For the text-containing cell, return its midpoint in (x, y) coordinate format. 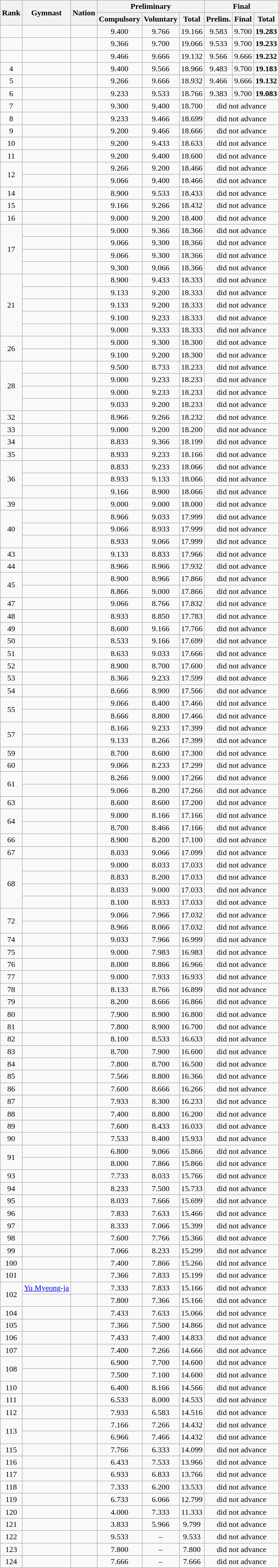
13.766 (192, 1475)
15.199 (192, 1275)
17.300 (192, 753)
100 (11, 1263)
4 (11, 69)
18.633 (192, 143)
16.866 (192, 1002)
19.083 (266, 93)
12.799 (192, 1499)
99 (11, 1251)
33 (11, 430)
26 (11, 348)
15.366 (192, 1238)
16.999 (192, 939)
84 (11, 1064)
8.433 (161, 1126)
16.200 (192, 1114)
16 (11, 218)
94 (11, 1189)
87 (11, 1101)
18.199 (192, 442)
6.066 (161, 1499)
17.766 (192, 629)
17.832 (192, 604)
90 (11, 1138)
Voluntary (161, 19)
101 (11, 1275)
17.200 (192, 803)
15.066 (192, 1313)
18.699 (192, 118)
10 (11, 143)
7.166 (119, 1425)
7.566 (119, 1076)
9.799 (192, 1524)
8.366 (119, 678)
9.333 (161, 330)
4.000 (119, 1512)
17.099 (192, 852)
14.533 (192, 1400)
8.633 (119, 653)
16.966 (192, 965)
108 (11, 1369)
15.733 (192, 1189)
6.733 (119, 1499)
18.766 (192, 93)
7.733 (119, 1176)
19.166 (192, 31)
14.866 (192, 1325)
91 (11, 1157)
12 (11, 175)
45 (11, 585)
18.000 (192, 504)
9.583 (218, 31)
6.800 (119, 1151)
19.183 (266, 69)
6 (11, 93)
18.666 (192, 131)
7.466 (161, 1437)
63 (11, 803)
14.099 (192, 1450)
15.766 (192, 1176)
18.400 (192, 218)
Prelim. (218, 19)
15.299 (192, 1251)
18.433 (192, 193)
95 (11, 1201)
Nation (84, 13)
44 (11, 566)
16.500 (192, 1064)
7.700 (161, 1363)
18.932 (192, 81)
55 (11, 709)
15.399 (192, 1226)
17.699 (192, 641)
96 (11, 1213)
8.133 (119, 989)
19.283 (266, 31)
6.400 (119, 1388)
80 (11, 1014)
67 (11, 852)
14.566 (192, 1388)
61 (11, 784)
8 (11, 118)
120 (11, 1512)
34 (11, 442)
50 (11, 641)
19.232 (266, 56)
16.983 (192, 952)
19.066 (192, 44)
8.300 (161, 1101)
16.233 (192, 1101)
7.983 (161, 952)
16.600 (192, 1052)
18.966 (192, 69)
18.700 (192, 106)
7 (11, 106)
16.033 (192, 1126)
59 (11, 753)
17.666 (192, 653)
68 (11, 884)
17.566 (192, 691)
86 (11, 1089)
52 (11, 666)
88 (11, 1114)
6.900 (119, 1363)
105 (11, 1325)
18.232 (192, 417)
17.100 (192, 840)
76 (11, 965)
6.833 (161, 1475)
11 (11, 156)
64 (11, 821)
75 (11, 952)
81 (11, 1027)
18.432 (192, 206)
51 (11, 653)
18.166 (192, 454)
9 (11, 131)
97 (11, 1226)
66 (11, 840)
6.433 (119, 1462)
Compulsory (119, 19)
19.233 (266, 44)
15 (11, 206)
93 (11, 1176)
104 (11, 1313)
83 (11, 1052)
112 (11, 1412)
6.333 (161, 1450)
5.966 (161, 1524)
122 (11, 1537)
9.383 (218, 93)
15.699 (192, 1201)
7.100 (161, 1375)
119 (11, 1499)
89 (11, 1126)
49 (11, 629)
8.466 (161, 828)
16.899 (192, 989)
16.700 (192, 1027)
6.966 (119, 1437)
18.600 (192, 156)
111 (11, 1400)
98 (11, 1238)
16.933 (192, 977)
8.066 (161, 927)
60 (11, 766)
85 (11, 1076)
78 (11, 989)
39 (11, 504)
13.966 (192, 1462)
3.833 (119, 1524)
43 (11, 554)
17.600 (192, 666)
14 (11, 193)
82 (11, 1039)
53 (11, 678)
77 (11, 977)
47 (11, 604)
17 (11, 249)
9.500 (119, 367)
8.733 (161, 367)
8.850 (161, 616)
21 (11, 305)
17.966 (192, 554)
6.533 (119, 1400)
16.800 (192, 1014)
107 (11, 1350)
14.833 (192, 1338)
123 (11, 1549)
13.533 (192, 1487)
117 (11, 1475)
16.266 (192, 1089)
124 (11, 1562)
18.200 (192, 430)
106 (11, 1338)
48 (11, 616)
6.583 (161, 1412)
16.366 (192, 1076)
32 (11, 417)
74 (11, 939)
14.666 (192, 1350)
28 (11, 386)
72 (11, 921)
Rank (11, 13)
15.266 (192, 1263)
11.333 (192, 1512)
17.299 (192, 766)
15.466 (192, 1213)
9.483 (218, 69)
17.599 (192, 678)
57 (11, 734)
102 (11, 1294)
9.766 (161, 31)
Preliminary (151, 7)
118 (11, 1487)
15.933 (192, 1138)
110 (11, 1388)
17.932 (192, 566)
40 (11, 529)
6.933 (119, 1475)
Yu Myeong-ja (46, 1288)
35 (11, 454)
79 (11, 1002)
16.633 (192, 1039)
113 (11, 1431)
54 (11, 691)
115 (11, 1450)
116 (11, 1462)
6.200 (161, 1487)
8.333 (119, 1226)
14.516 (192, 1412)
5 (11, 81)
36 (11, 479)
Gymnast (46, 13)
17.783 (192, 616)
121 (11, 1524)
